Detect which cell encompasses the target text, then output its (x, y) center coordinate. 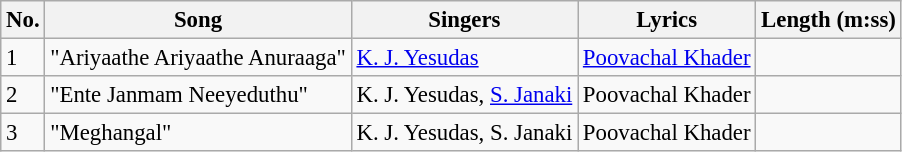
"Meghangal" (198, 133)
Length (m:ss) (828, 20)
K. J. Yesudas (464, 58)
2 (23, 95)
"Ariyaathe Ariyaathe Anuraaga" (198, 58)
1 (23, 58)
No. (23, 20)
3 (23, 133)
"Ente Janmam Neeyeduthu" (198, 95)
Singers (464, 20)
Song (198, 20)
Lyrics (667, 20)
